Return (x, y) of the center of cell containing provided text 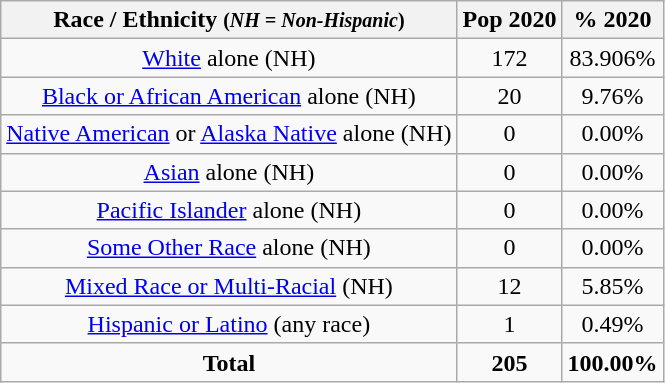
0.49% (612, 324)
Pop 2020 (510, 20)
% 2020 (612, 20)
1 (510, 324)
20 (510, 96)
83.906% (612, 58)
White alone (NH) (229, 58)
5.85% (612, 286)
Race / Ethnicity (NH = Non-Hispanic) (229, 20)
Native American or Alaska Native alone (NH) (229, 134)
Some Other Race alone (NH) (229, 248)
Mixed Race or Multi-Racial (NH) (229, 286)
172 (510, 58)
100.00% (612, 362)
9.76% (612, 96)
12 (510, 286)
Asian alone (NH) (229, 172)
Hispanic or Latino (any race) (229, 324)
Pacific Islander alone (NH) (229, 210)
205 (510, 362)
Total (229, 362)
Black or African American alone (NH) (229, 96)
